For the text-containing cell, return its midpoint in (x, y) coordinate format. 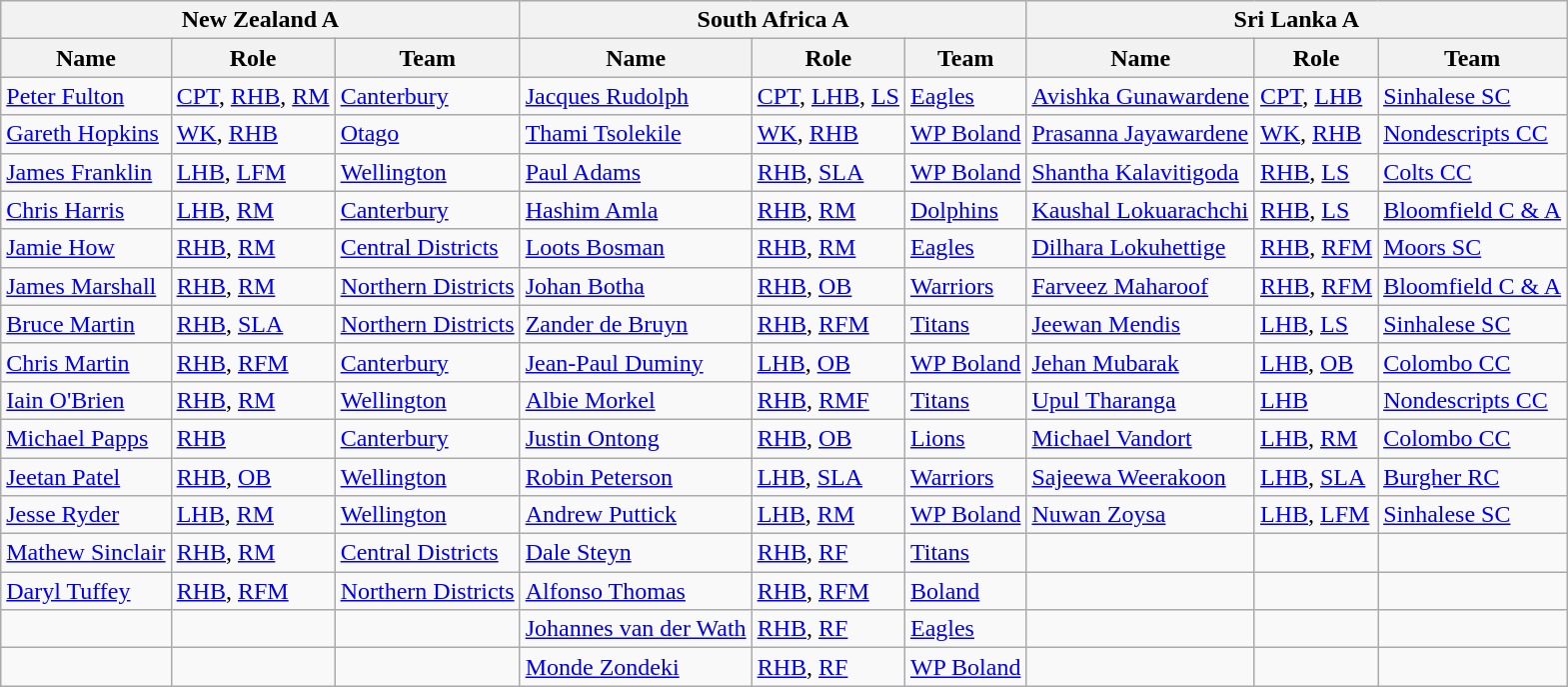
Avishka Gunawardene (1141, 96)
Mathew Sinclair (86, 553)
Sajeewa Weerakoon (1141, 477)
Michael Vandort (1141, 438)
Chris Harris (86, 210)
Jean-Paul Duminy (636, 362)
Jeewan Mendis (1141, 324)
Zander de Bruyn (636, 324)
Robin Peterson (636, 477)
LHB, LS (1315, 324)
Jesse Ryder (86, 515)
Dolphins (965, 210)
Albie Morkel (636, 400)
Jeetan Patel (86, 477)
Shantha Kalavitigoda (1141, 172)
Upul Tharanga (1141, 400)
RHB (253, 438)
James Franklin (86, 172)
Monde Zondeki (636, 667)
Farveez Maharoof (1141, 286)
Alfonso Thomas (636, 591)
Gareth Hopkins (86, 134)
CPT, LHB (1315, 96)
Jamie How (86, 248)
Sri Lanka A (1297, 20)
RHB, RMF (827, 400)
Bruce Martin (86, 324)
Johan Botha (636, 286)
Otago (428, 134)
Jacques Rudolph (636, 96)
Thami Tsolekile (636, 134)
Lions (965, 438)
LHB (1315, 400)
CPT, RHB, RM (253, 96)
Boland (965, 591)
Dilhara Lokuhettige (1141, 248)
Chris Martin (86, 362)
Jehan Mubarak (1141, 362)
Moors SC (1473, 248)
Colts CC (1473, 172)
James Marshall (86, 286)
Dale Steyn (636, 553)
Hashim Amla (636, 210)
Justin Ontong (636, 438)
Nuwan Zoysa (1141, 515)
Andrew Puttick (636, 515)
Daryl Tuffey (86, 591)
Peter Fulton (86, 96)
Prasanna Jayawardene (1141, 134)
Loots Bosman (636, 248)
New Zealand A (260, 20)
CPT, LHB, LS (827, 96)
Paul Adams (636, 172)
Michael Papps (86, 438)
South Africa A (774, 20)
Burgher RC (1473, 477)
Johannes van der Wath (636, 629)
Iain O'Brien (86, 400)
Kaushal Lokuarachchi (1141, 210)
